Detect which cell encompasses the target text, then output its [x, y] center coordinate. 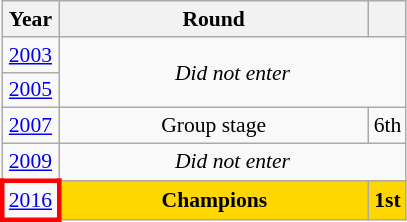
Year [30, 19]
Group stage [214, 126]
6th [388, 126]
2005 [30, 90]
Champions [214, 200]
2016 [30, 200]
Round [214, 19]
2009 [30, 162]
1st [388, 200]
2007 [30, 126]
2003 [30, 55]
